Scan for the cell matching the given text and deliver its (x, y) coordinate at center. 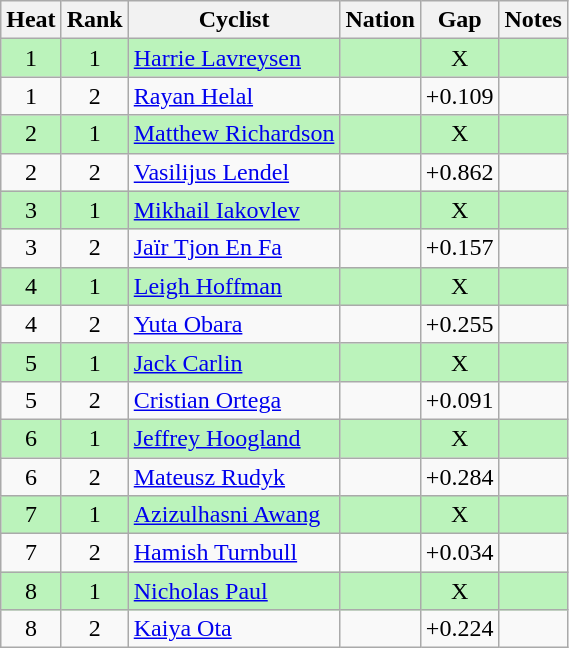
+0.091 (460, 400)
Hamish Turnbull (234, 553)
Nicholas Paul (234, 591)
+0.255 (460, 324)
Jaïr Tjon En Fa (234, 248)
Matthew Richardson (234, 134)
Heat (31, 20)
Yuta Obara (234, 324)
+0.157 (460, 248)
Jack Carlin (234, 362)
Azizulhasni Awang (234, 515)
+0.109 (460, 96)
Leigh Hoffman (234, 286)
Notes (533, 20)
Harrie Lavreysen (234, 58)
Rayan Helal (234, 96)
Jeffrey Hoogland (234, 438)
Kaiya Ota (234, 629)
+0.862 (460, 172)
Vasilijus Lendel (234, 172)
Gap (460, 20)
Mikhail Iakovlev (234, 210)
Nation (380, 20)
+0.034 (460, 553)
Rank (94, 20)
Mateusz Rudyk (234, 477)
Cyclist (234, 20)
Cristian Ortega (234, 400)
+0.284 (460, 477)
+0.224 (460, 629)
